Detect which cell encompasses the target text, then output its [x, y] center coordinate. 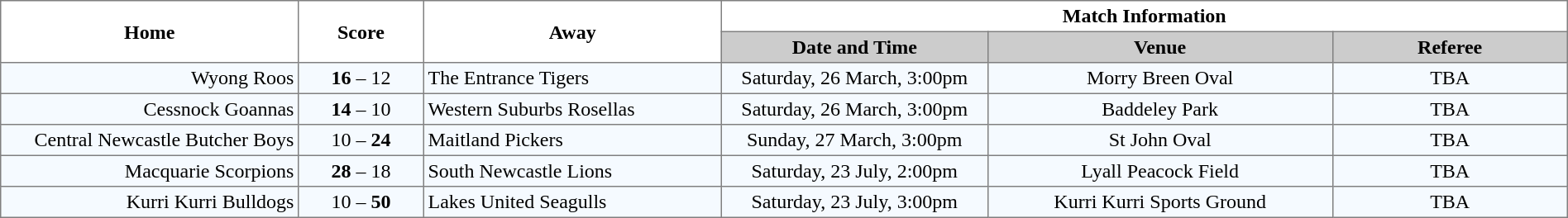
Morry Breen Oval [1159, 78]
Western Suburbs Rosellas [572, 109]
Home [150, 31]
Lyall Peacock Field [1159, 171]
South Newcastle Lions [572, 171]
16 – 12 [361, 78]
Kurri Kurri Sports Ground [1159, 202]
St John Oval [1159, 140]
28 – 18 [361, 171]
Lakes United Seagulls [572, 202]
Score [361, 31]
The Entrance Tigers [572, 78]
Kurri Kurri Bulldogs [150, 202]
Macquarie Scorpions [150, 171]
Sunday, 27 March, 3:00pm [854, 140]
Wyong Roos [150, 78]
Date and Time [854, 47]
Saturday, 23 July, 2:00pm [854, 171]
Saturday, 23 July, 3:00pm [854, 202]
Baddeley Park [1159, 109]
Maitland Pickers [572, 140]
14 – 10 [361, 109]
10 – 24 [361, 140]
Venue [1159, 47]
Cessnock Goannas [150, 109]
Match Information [1145, 17]
Away [572, 31]
Central Newcastle Butcher Boys [150, 140]
10 – 50 [361, 202]
Referee [1450, 47]
